Search for the cell housing the specified text and yield its [x, y] center coordinate. 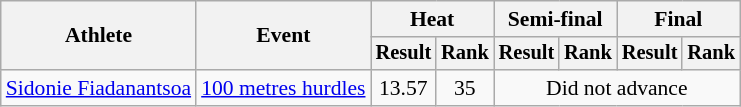
Semi-final [556, 19]
100 metres hurdles [283, 88]
Heat [432, 19]
13.57 [404, 88]
Did not advance [617, 88]
Athlete [98, 36]
35 [465, 88]
Sidonie Fiadanantsoa [98, 88]
Final [678, 19]
Event [283, 36]
